Return [x, y] of the center of cell containing provided text 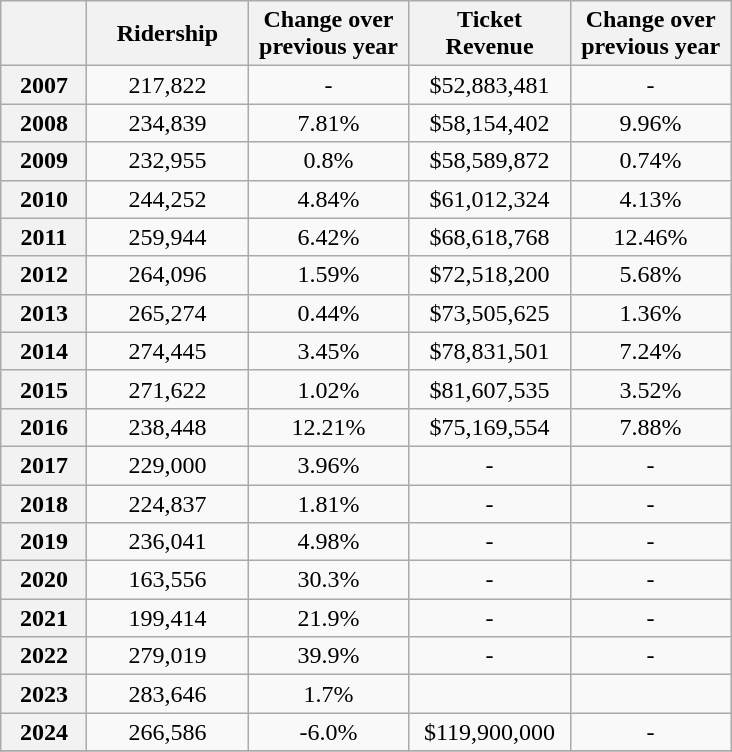
2010 [44, 199]
2017 [44, 465]
232,955 [168, 161]
2023 [44, 694]
2015 [44, 389]
12.21% [328, 427]
199,414 [168, 618]
2011 [44, 237]
2007 [44, 85]
163,556 [168, 580]
271,622 [168, 389]
Ridership [168, 34]
259,944 [168, 237]
$72,518,200 [490, 275]
12.46% [650, 237]
2024 [44, 732]
$68,618,768 [490, 237]
224,837 [168, 503]
2016 [44, 427]
266,586 [168, 732]
264,096 [168, 275]
$58,154,402 [490, 123]
30.3% [328, 580]
4.84% [328, 199]
0.8% [328, 161]
$75,169,554 [490, 427]
Ticket Revenue [490, 34]
21.9% [328, 618]
2013 [44, 313]
2009 [44, 161]
279,019 [168, 656]
$52,883,481 [490, 85]
217,822 [168, 85]
1.02% [328, 389]
2012 [44, 275]
$81,607,535 [490, 389]
265,274 [168, 313]
2008 [44, 123]
2014 [44, 351]
5.68% [650, 275]
1.7% [328, 694]
7.88% [650, 427]
7.81% [328, 123]
$119,900,000 [490, 732]
7.24% [650, 351]
236,041 [168, 542]
-6.0% [328, 732]
4.98% [328, 542]
244,252 [168, 199]
1.36% [650, 313]
234,839 [168, 123]
3.45% [328, 351]
3.96% [328, 465]
1.81% [328, 503]
229,000 [168, 465]
0.44% [328, 313]
2022 [44, 656]
2019 [44, 542]
2020 [44, 580]
238,448 [168, 427]
$73,505,625 [490, 313]
$61,012,324 [490, 199]
2021 [44, 618]
$78,831,501 [490, 351]
0.74% [650, 161]
$58,589,872 [490, 161]
6.42% [328, 237]
1.59% [328, 275]
4.13% [650, 199]
2018 [44, 503]
9.96% [650, 123]
274,445 [168, 351]
283,646 [168, 694]
3.52% [650, 389]
39.9% [328, 656]
